Scan for the cell matching the given text and deliver its [x, y] coordinate at center. 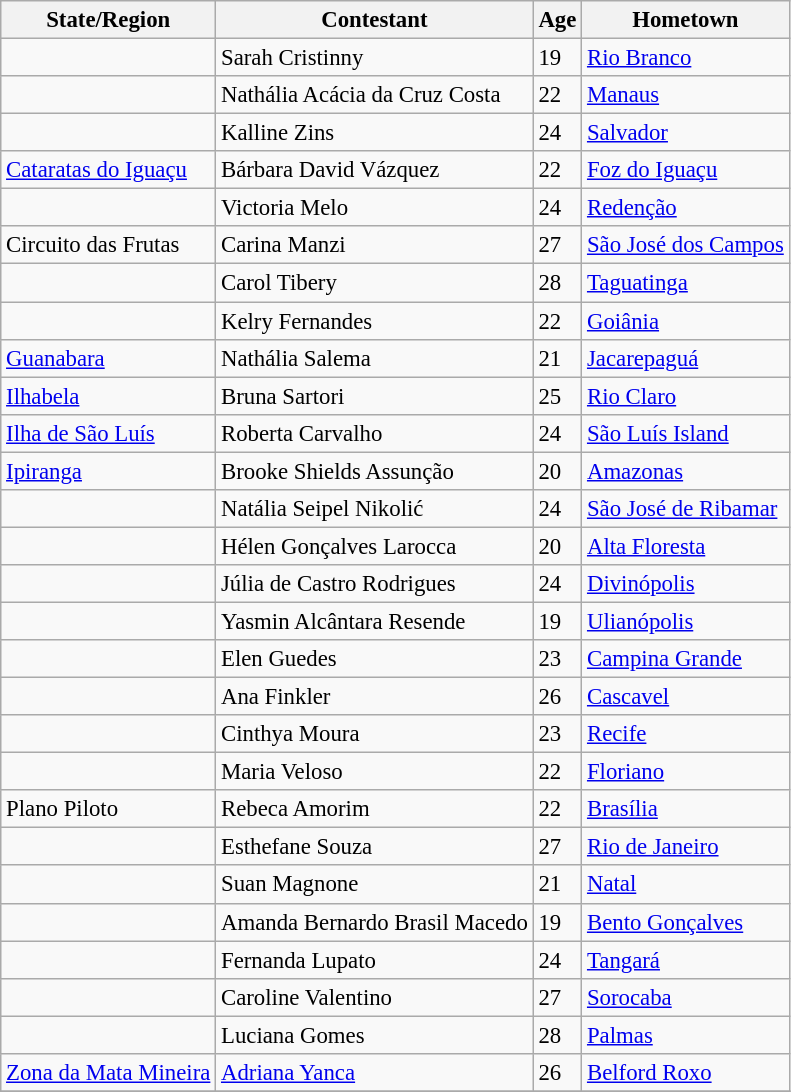
Cinthya Moura [374, 734]
Kalline Zins [374, 133]
Natália Seipel Nikolić [374, 509]
Hometown [686, 20]
25 [558, 396]
Tangará [686, 960]
Amanda Bernardo Brasil Macedo [374, 922]
Ulianópolis [686, 621]
Palmas [686, 1035]
Brasília [686, 809]
Brooke Shields Assunção [374, 471]
Floriano [686, 772]
Alta Floresta [686, 546]
Natal [686, 885]
Nathália Acácia da Cruz Costa [374, 95]
Foz do Iguaçu [686, 170]
Belford Roxo [686, 1073]
Bárbara David Vázquez [374, 170]
Cascavel [686, 697]
Ana Finkler [374, 697]
Age [558, 20]
Yasmin Alcântara Resende [374, 621]
Ilha de São Luís [108, 433]
Kelry Fernandes [374, 321]
Carina Manzi [374, 245]
Rio de Janeiro [686, 847]
Ilhabela [108, 396]
Campina Grande [686, 659]
Plano Piloto [108, 809]
Suan Magnone [374, 885]
Divinópolis [686, 584]
São José de Ribamar [686, 509]
Rebeca Amorim [374, 809]
Hélen Gonçalves Larocca [374, 546]
Caroline Valentino [374, 997]
Nathália Salema [374, 358]
Maria Veloso [374, 772]
Jacarepaguá [686, 358]
Roberta Carvalho [374, 433]
Amazonas [686, 471]
Circuito das Frutas [108, 245]
Redenção [686, 208]
Contestant [374, 20]
Manaus [686, 95]
Zona da Mata Mineira [108, 1073]
Júlia de Castro Rodrigues [374, 584]
Cataratas do Iguaçu [108, 170]
Bruna Sartori [374, 396]
Rio Claro [686, 396]
Goiânia [686, 321]
Carol Tibery [374, 283]
Recife [686, 734]
Salvador [686, 133]
State/Region [108, 20]
Adriana Yanca [374, 1073]
Rio Branco [686, 58]
Victoria Melo [374, 208]
Sarah Cristinny [374, 58]
Fernanda Lupato [374, 960]
Guanabara [108, 358]
Elen Guedes [374, 659]
Luciana Gomes [374, 1035]
Bento Gonçalves [686, 922]
Ipiranga [108, 471]
Taguatinga [686, 283]
Esthefane Souza [374, 847]
Sorocaba [686, 997]
São Luís Island [686, 433]
São José dos Campos [686, 245]
